Detect which cell encompasses the target text, then output its [X, Y] center coordinate. 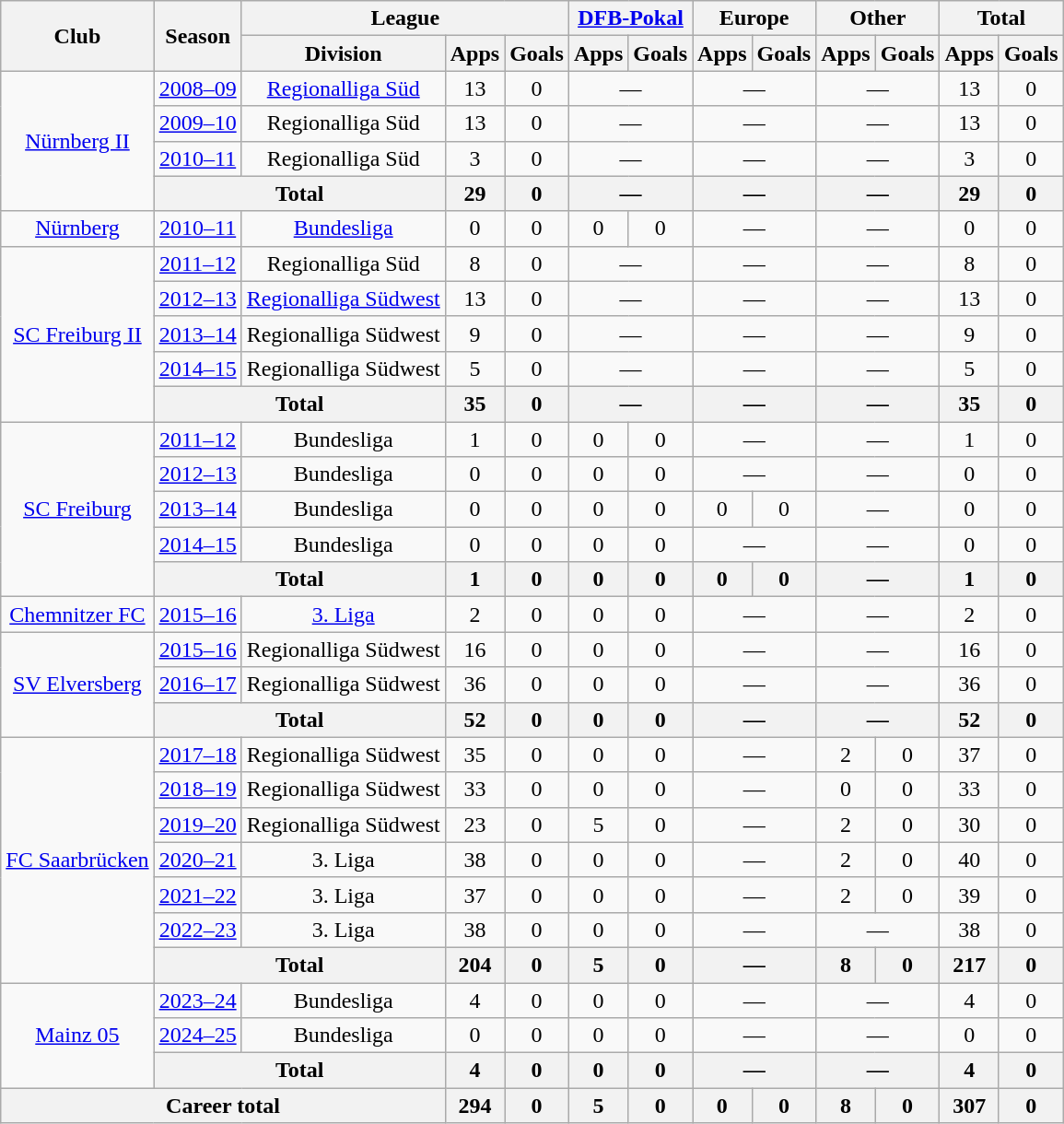
Club [77, 36]
SC Freiburg II [77, 334]
Chemnitzer FC [77, 615]
2023–24 [197, 1000]
2021–22 [197, 895]
30 [969, 825]
2018–19 [197, 790]
2020–21 [197, 860]
2022–23 [197, 930]
217 [969, 965]
2019–20 [197, 825]
204 [474, 965]
2024–25 [197, 1036]
40 [969, 860]
Europe [754, 18]
DFB-Pokal [630, 18]
Season [197, 36]
Other [878, 18]
2016–17 [197, 685]
307 [969, 1106]
23 [474, 825]
2008–09 [197, 88]
FC Saarbrücken [77, 860]
Career total [223, 1106]
Nürnberg [77, 228]
League [405, 18]
Nürnberg II [77, 141]
2009–10 [197, 123]
Division [343, 53]
294 [474, 1106]
SV Elversberg [77, 685]
2017–18 [197, 755]
SC Freiburg [77, 509]
Mainz 05 [77, 1035]
39 [969, 895]
